Capture the cell that displays the provided text and extract its (X, Y) central coordinate. 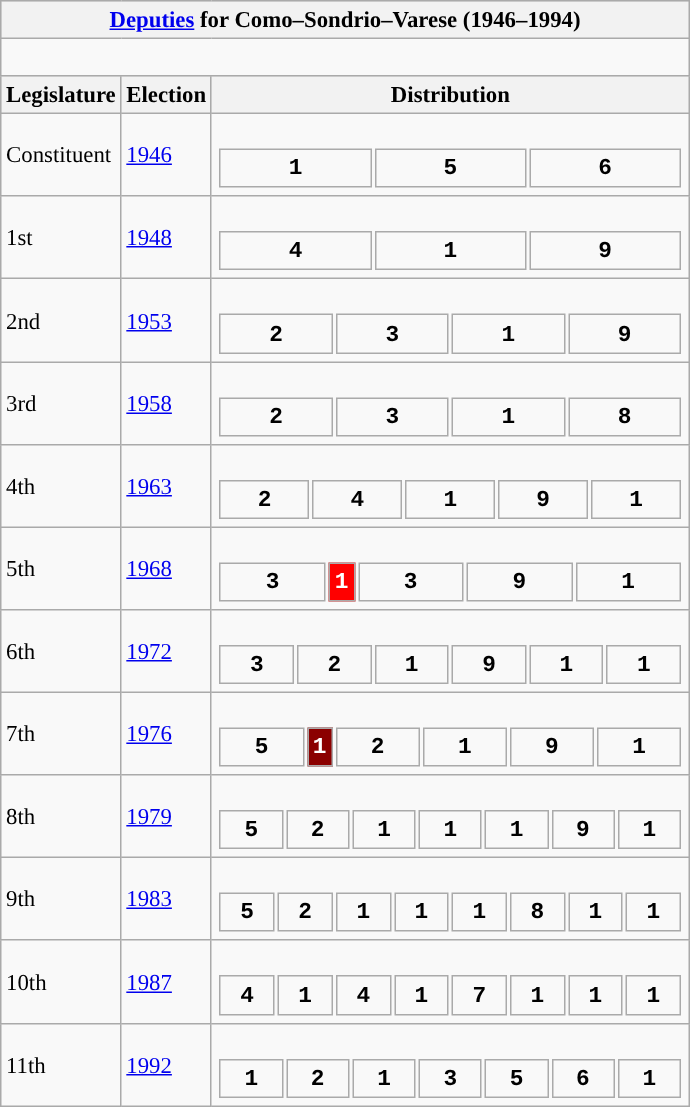
1 2 1 3 5 6 1 (450, 1064)
2nd (61, 320)
1946 (166, 156)
8th (61, 816)
1958 (166, 404)
3 1 3 9 1 (450, 568)
Deputies for Como–Sondrio–Varese (1946–1994) (346, 20)
4th (61, 486)
4 1 4 1 7 1 1 1 (450, 982)
1968 (166, 568)
Legislature (61, 95)
5 1 2 1 9 1 (450, 734)
9th (61, 900)
3rd (61, 404)
1st (61, 238)
5 2 1 1 1 8 1 1 (450, 900)
1972 (166, 652)
6th (61, 652)
1987 (166, 982)
Constituent (61, 156)
Distribution (450, 95)
1979 (166, 816)
7 (480, 996)
Election (166, 95)
1963 (166, 486)
1983 (166, 900)
1948 (166, 238)
2 4 1 9 1 (450, 486)
5th (61, 568)
2 3 1 8 (450, 404)
11th (61, 1064)
3 2 1 9 1 1 (450, 652)
10th (61, 982)
5 2 1 1 1 9 1 (450, 816)
1976 (166, 734)
1 5 6 (450, 156)
7th (61, 734)
4 1 9 (450, 238)
1992 (166, 1064)
1953 (166, 320)
2 3 1 9 (450, 320)
